Provide the [x, y] coordinate of the cell's center where the given text is located.  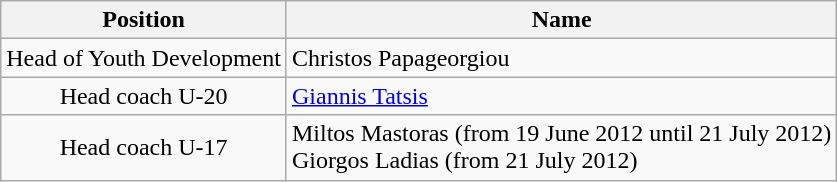
Head coach U-17 [144, 148]
Position [144, 20]
Head of Youth Development [144, 58]
Christos Papageorgiou [561, 58]
Name [561, 20]
Head coach U-20 [144, 96]
Giannis Tatsis [561, 96]
Miltos Mastoras (from 19 June 2012 until 21 July 2012)Giorgos Ladias (from 21 July 2012) [561, 148]
